Capture the cell that displays the provided text and extract its (X, Y) central coordinate. 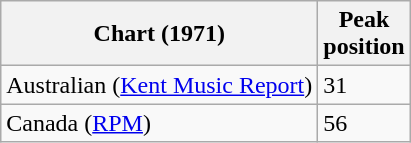
Chart (1971) (160, 34)
56 (364, 123)
31 (364, 85)
Australian (Kent Music Report) (160, 85)
Canada (RPM) (160, 123)
Peakposition (364, 34)
